Return [x, y] of the center of cell containing provided text 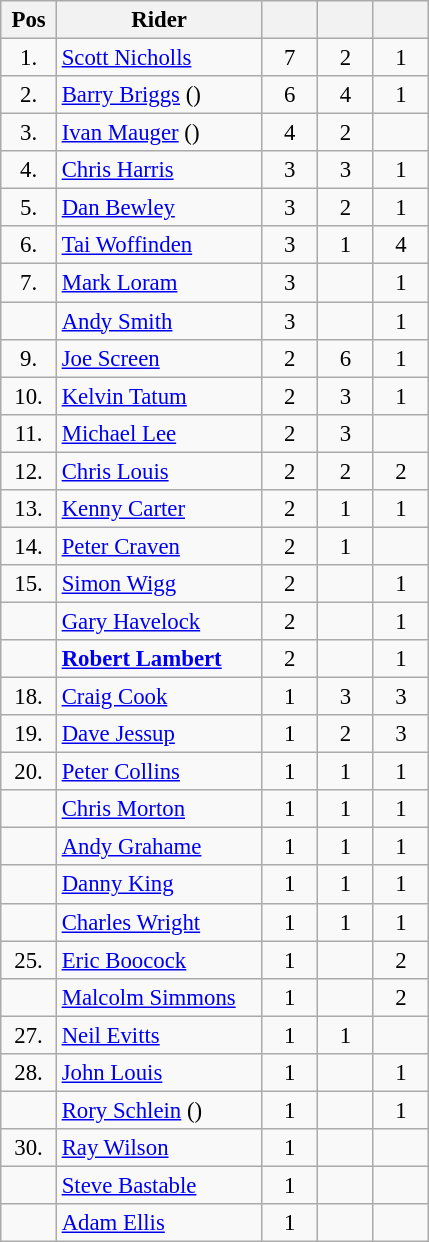
Robert Lambert [159, 659]
28. [29, 1073]
Pos [29, 20]
Chris Harris [159, 170]
Peter Craven [159, 546]
Rory Schlein () [159, 1110]
Kenny Carter [159, 509]
11. [29, 433]
Tai Woffinden [159, 245]
Ray Wilson [159, 1148]
Chris Louis [159, 471]
Andy Grahame [159, 847]
Peter Collins [159, 772]
Michael Lee [159, 433]
Kelvin Tatum [159, 396]
7 [290, 58]
5. [29, 208]
20. [29, 772]
15. [29, 584]
7. [29, 283]
25. [29, 960]
9. [29, 358]
19. [29, 734]
12. [29, 471]
14. [29, 546]
Danny King [159, 885]
Eric Boocock [159, 960]
Adam Ellis [159, 1223]
3. [29, 133]
Barry Briggs () [159, 95]
John Louis [159, 1073]
Chris Morton [159, 809]
Malcolm Simmons [159, 997]
10. [29, 396]
1. [29, 58]
Mark Loram [159, 283]
Craig Cook [159, 697]
Rider [159, 20]
6. [29, 245]
Simon Wigg [159, 584]
Dan Bewley [159, 208]
30. [29, 1148]
13. [29, 509]
Gary Havelock [159, 621]
Neil Evitts [159, 1035]
27. [29, 1035]
2. [29, 95]
Scott Nicholls [159, 58]
Ivan Mauger () [159, 133]
Joe Screen [159, 358]
18. [29, 697]
Steve Bastable [159, 1185]
Andy Smith [159, 321]
Dave Jessup [159, 734]
4. [29, 170]
Charles Wright [159, 922]
